Return the [X, Y] coordinate for the center point of the cell that contains the specified text.  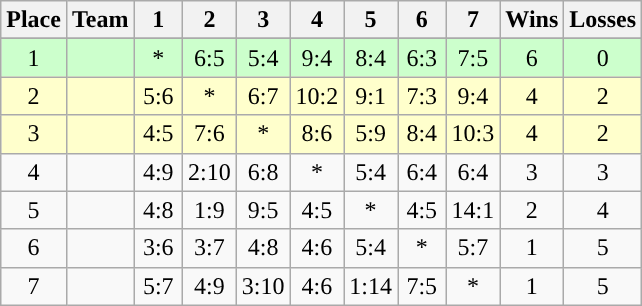
0 [603, 58]
5:6 [158, 96]
6:5 [210, 58]
3:10 [263, 286]
14:1 [473, 210]
5:9 [371, 134]
9:5 [263, 210]
Losses [603, 20]
3:6 [158, 248]
10:2 [317, 96]
6:8 [263, 172]
6:3 [422, 58]
Team [100, 20]
2:10 [210, 172]
7:3 [422, 96]
7:6 [210, 134]
1:9 [210, 210]
8:6 [317, 134]
3:7 [210, 248]
9:1 [371, 96]
1:14 [371, 286]
Wins [532, 20]
10:3 [473, 134]
6:7 [263, 96]
Place [34, 20]
